Find where the given text appears and provide that cell's center as (X, Y) coordinate. 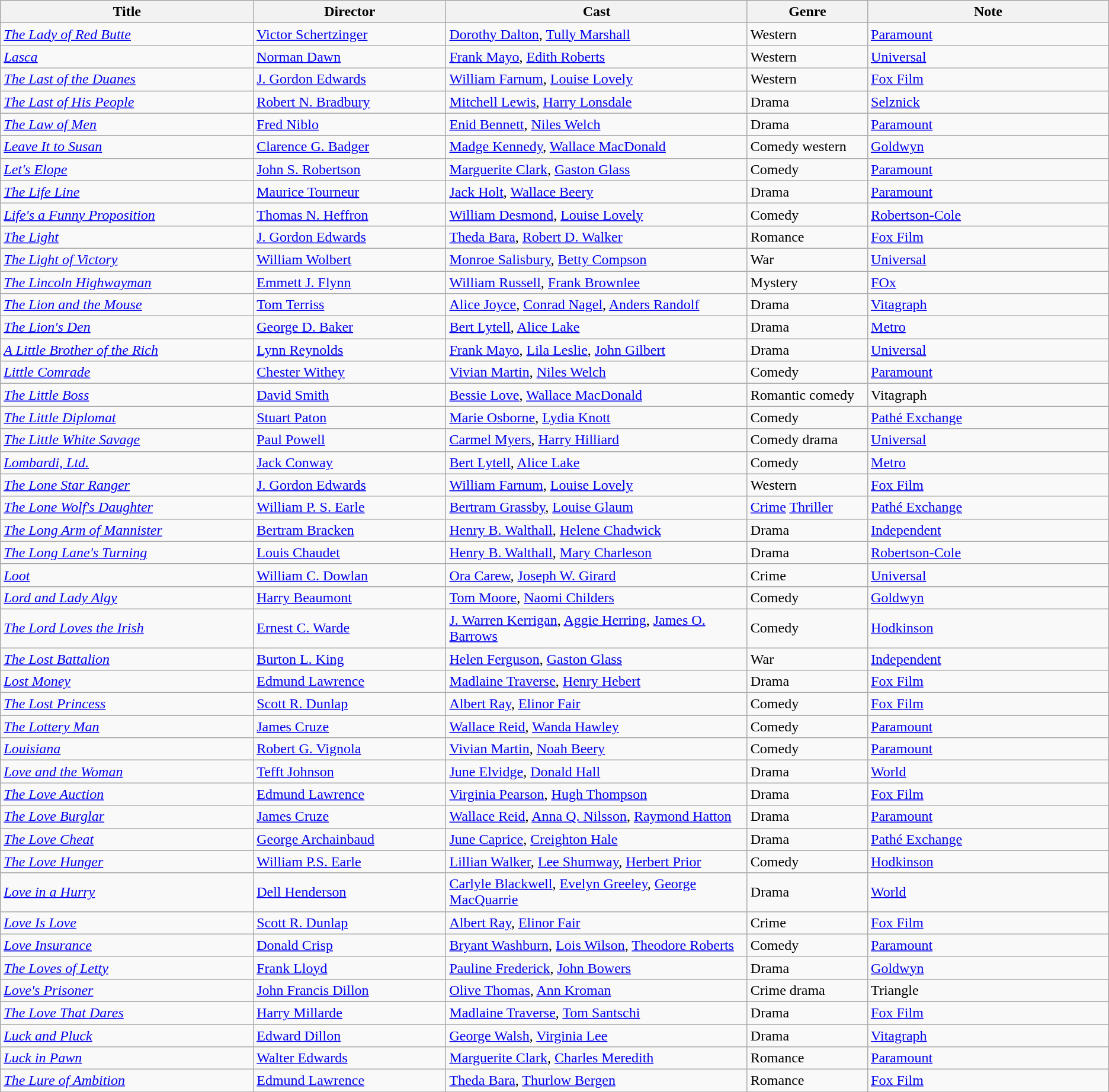
William Wolbert (350, 259)
Mitchell Lewis, Harry Lonsdale (597, 102)
The Lion's Den (127, 327)
The Lord Loves the Irish (127, 628)
Crime Thriller (807, 508)
Selznick (988, 102)
Marguerite Clark, Charles Meredith (597, 1058)
Bryant Washburn, Lois Wilson, Theodore Roberts (597, 945)
The Light of Victory (127, 259)
The Lone Star Ranger (127, 485)
FOx (988, 282)
The Law of Men (127, 124)
Maurice Tourneur (350, 192)
Director (350, 12)
Tom Moore, Naomi Childers (597, 598)
Robert G. Vignola (350, 749)
Love's Prisoner (127, 990)
Genre (807, 12)
Crime drama (807, 990)
George D. Baker (350, 327)
Emmett J. Flynn (350, 282)
Frank Lloyd (350, 968)
Chester Withey (350, 372)
Bertram Grassby, Louise Glaum (597, 508)
The Lost Battalion (127, 659)
The Lottery Man (127, 727)
J. Warren Kerrigan, Aggie Herring, James O. Barrows (597, 628)
Carmel Myers, Harry Hilliard (597, 440)
Mystery (807, 282)
Louisiana (127, 749)
Stuart Paton (350, 417)
The Lone Wolf's Daughter (127, 508)
Cast (597, 12)
Henry B. Walthall, Helene Chadwick (597, 530)
Lost Money (127, 682)
The Life Line (127, 192)
Helen Ferguson, Gaston Glass (597, 659)
Pauline Frederick, John Bowers (597, 968)
Tom Terriss (350, 305)
Enid Bennett, Niles Welch (597, 124)
Tefft Johnson (350, 772)
Monroe Salisbury, Betty Compson (597, 259)
Frank Mayo, Lila Leslie, John Gilbert (597, 350)
Theda Bara, Thurlow Bergen (597, 1081)
Dell Henderson (350, 892)
Harry Millarde (350, 1013)
Clarence G. Badger (350, 147)
Wallace Reid, Wanda Hawley (597, 727)
Vivian Martin, Niles Welch (597, 372)
Jack Holt, Wallace Beery (597, 192)
June Elvidge, Donald Hall (597, 772)
Carlyle Blackwell, Evelyn Greeley, George MacQuarrie (597, 892)
Luck in Pawn (127, 1058)
Romantic comedy (807, 395)
Alice Joyce, Conrad Nagel, Anders Randolf (597, 305)
The Long Lane's Turning (127, 553)
Ernest C. Warde (350, 628)
The Long Arm of Mannister (127, 530)
Wallace Reid, Anna Q. Nilsson, Raymond Hatton (597, 817)
The Loves of Letty (127, 968)
Robert N. Bradbury (350, 102)
The Love That Dares (127, 1013)
Burton L. King (350, 659)
Bertram Bracken (350, 530)
Dorothy Dalton, Tully Marshall (597, 34)
A Little Brother of the Rich (127, 350)
The Little Boss (127, 395)
Love in a Hurry (127, 892)
John Francis Dillon (350, 990)
The Love Auction (127, 794)
Paul Powell (350, 440)
George Archainbaud (350, 839)
The Lure of Ambition (127, 1081)
Edward Dillon (350, 1036)
Marie Osborne, Lydia Knott (597, 417)
The Little White Savage (127, 440)
William P.S. Earle (350, 862)
Frank Mayo, Edith Roberts (597, 57)
The Little Diplomat (127, 417)
Henry B. Walthall, Mary Charleson (597, 553)
The Love Hunger (127, 862)
The Last of the Duanes (127, 79)
The Last of His People (127, 102)
The Lady of Red Butte (127, 34)
Thomas N. Heffron (350, 214)
Life's a Funny Proposition (127, 214)
William C. Dowlan (350, 575)
Little Comrade (127, 372)
John S. Robertson (350, 169)
June Caprice, Creighton Hale (597, 839)
Walter Edwards (350, 1058)
William Desmond, Louise Lovely (597, 214)
Vivian Martin, Noah Beery (597, 749)
Love Is Love (127, 923)
David Smith (350, 395)
Luck and Pluck (127, 1036)
Louis Chaudet (350, 553)
Virginia Pearson, Hugh Thompson (597, 794)
Loot (127, 575)
The Love Cheat (127, 839)
Harry Beaumont (350, 598)
Lombardi, Ltd. (127, 463)
Lord and Lady Algy (127, 598)
Olive Thomas, Ann Kroman (597, 990)
Triangle (988, 990)
Leave It to Susan (127, 147)
Madge Kennedy, Wallace MacDonald (597, 147)
Madlaine Traverse, Tom Santschi (597, 1013)
The Lion and the Mouse (127, 305)
The Love Burglar (127, 817)
Marguerite Clark, Gaston Glass (597, 169)
The Lincoln Highwayman (127, 282)
Victor Schertzinger (350, 34)
William Russell, Frank Brownlee (597, 282)
William P. S. Earle (350, 508)
Norman Dawn (350, 57)
Lillian Walker, Lee Shumway, Herbert Prior (597, 862)
The Light (127, 237)
Title (127, 12)
Note (988, 12)
Theda Bara, Robert D. Walker (597, 237)
Love and the Woman (127, 772)
Jack Conway (350, 463)
George Walsh, Virginia Lee (597, 1036)
Bessie Love, Wallace MacDonald (597, 395)
Lasca (127, 57)
Madlaine Traverse, Henry Hebert (597, 682)
Comedy drama (807, 440)
Comedy western (807, 147)
Let's Elope (127, 169)
The Lost Princess (127, 704)
Love Insurance (127, 945)
Donald Crisp (350, 945)
Lynn Reynolds (350, 350)
Fred Niblo (350, 124)
Ora Carew, Joseph W. Girard (597, 575)
